Identify which cell holds the provided text, then report its [X, Y] central coordinate. 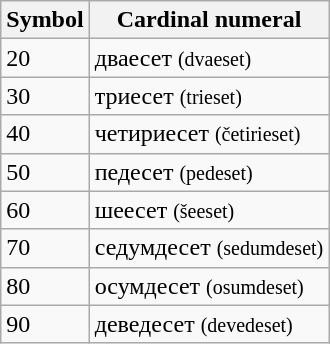
шеесет (šeeset) [209, 210]
80 [45, 286]
20 [45, 58]
седумдесет (sedumdeset) [209, 248]
деведесет (devedeset) [209, 324]
50 [45, 172]
осумдесет (osumdeset) [209, 286]
30 [45, 96]
90 [45, 324]
четириесет (četirieset) [209, 134]
Cardinal numeral [209, 20]
триесет (trieset) [209, 96]
дваесет (dvaeset) [209, 58]
60 [45, 210]
педесет (pedeset) [209, 172]
70 [45, 248]
40 [45, 134]
Symbol [45, 20]
